Scan for the cell matching the given text and deliver its (x, y) coordinate at center. 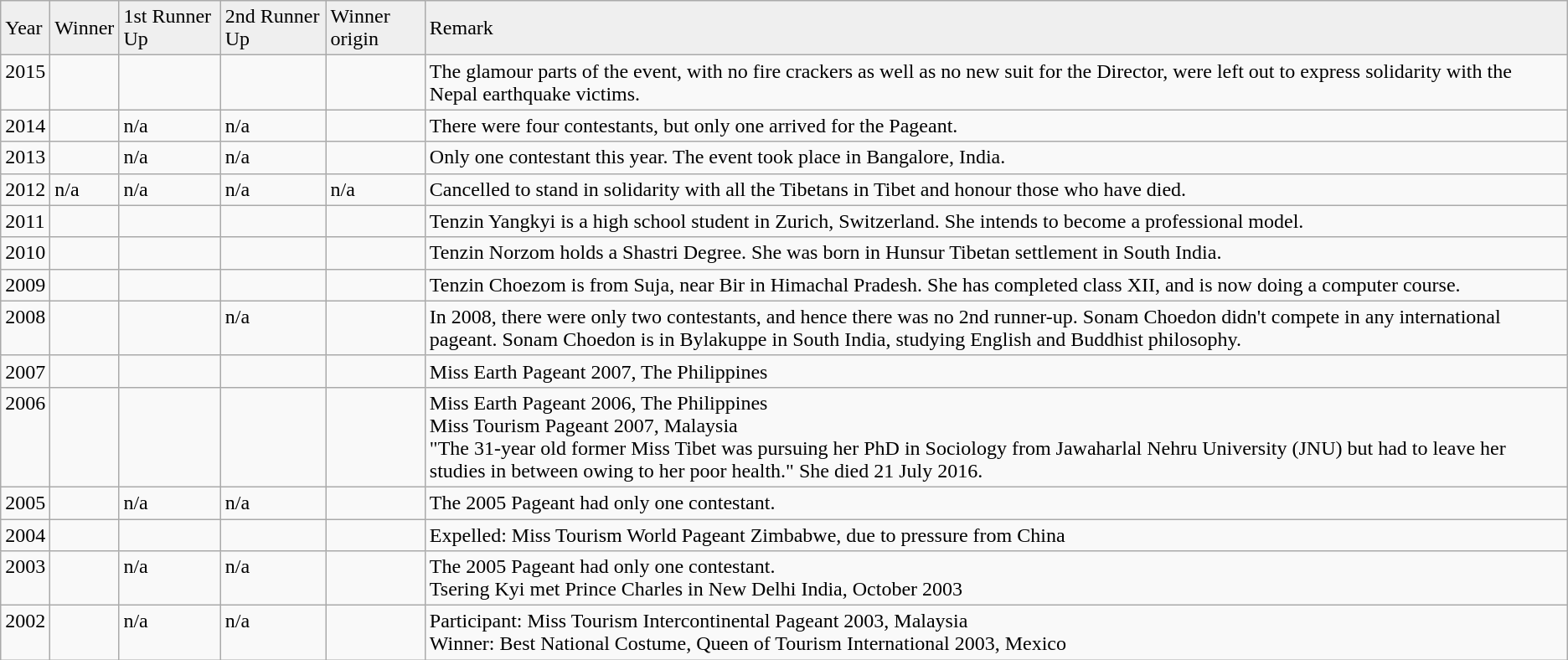
Year (25, 28)
Tenzin Yangkyi is a high school student in Zurich, Switzerland. She intends to become a professional model. (996, 221)
2004 (25, 535)
2013 (25, 157)
2002 (25, 633)
2010 (25, 253)
Tenzin Norzom holds a Shastri Degree. She was born in Hunsur Tibetan settlement in South India. (996, 253)
2005 (25, 503)
2007 (25, 371)
The 2005 Pageant had only one contestant.Tsering Kyi met Prince Charles in New Delhi India, October 2003 (996, 578)
2003 (25, 578)
Tenzin Choezom is from Suja, near Bir in Himachal Pradesh. She has completed class XII, and is now doing a computer course. (996, 285)
Participant: Miss Tourism Intercontinental Pageant 2003, Malaysia Winner: Best National Costume, Queen of Tourism International 2003, Mexico (996, 633)
1st Runner Up (169, 28)
2006 (25, 437)
Winner origin (375, 28)
Winner (85, 28)
2014 (25, 126)
2nd Runner Up (273, 28)
2015 (25, 82)
2009 (25, 285)
2008 (25, 328)
Expelled: Miss Tourism World Pageant Zimbabwe, due to pressure from China (996, 535)
Only one contestant this year. The event took place in Bangalore, India. (996, 157)
The 2005 Pageant had only one contestant. (996, 503)
Miss Earth Pageant 2007, The Philippines (996, 371)
2011 (25, 221)
2012 (25, 189)
Remark (996, 28)
There were four contestants, but only one arrived for the Pageant. (996, 126)
Cancelled to stand in solidarity with all the Tibetans in Tibet and honour those who have died. (996, 189)
